Return (X, Y) of the center of cell containing provided text 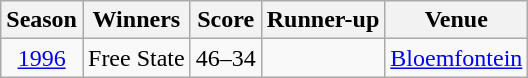
Winners (136, 20)
Bloemfontein (456, 58)
Season (42, 20)
Free State (136, 58)
1996 (42, 58)
46–34 (226, 58)
Runner-up (323, 20)
Score (226, 20)
Venue (456, 20)
